Search for the cell housing the specified text and yield its (x, y) center coordinate. 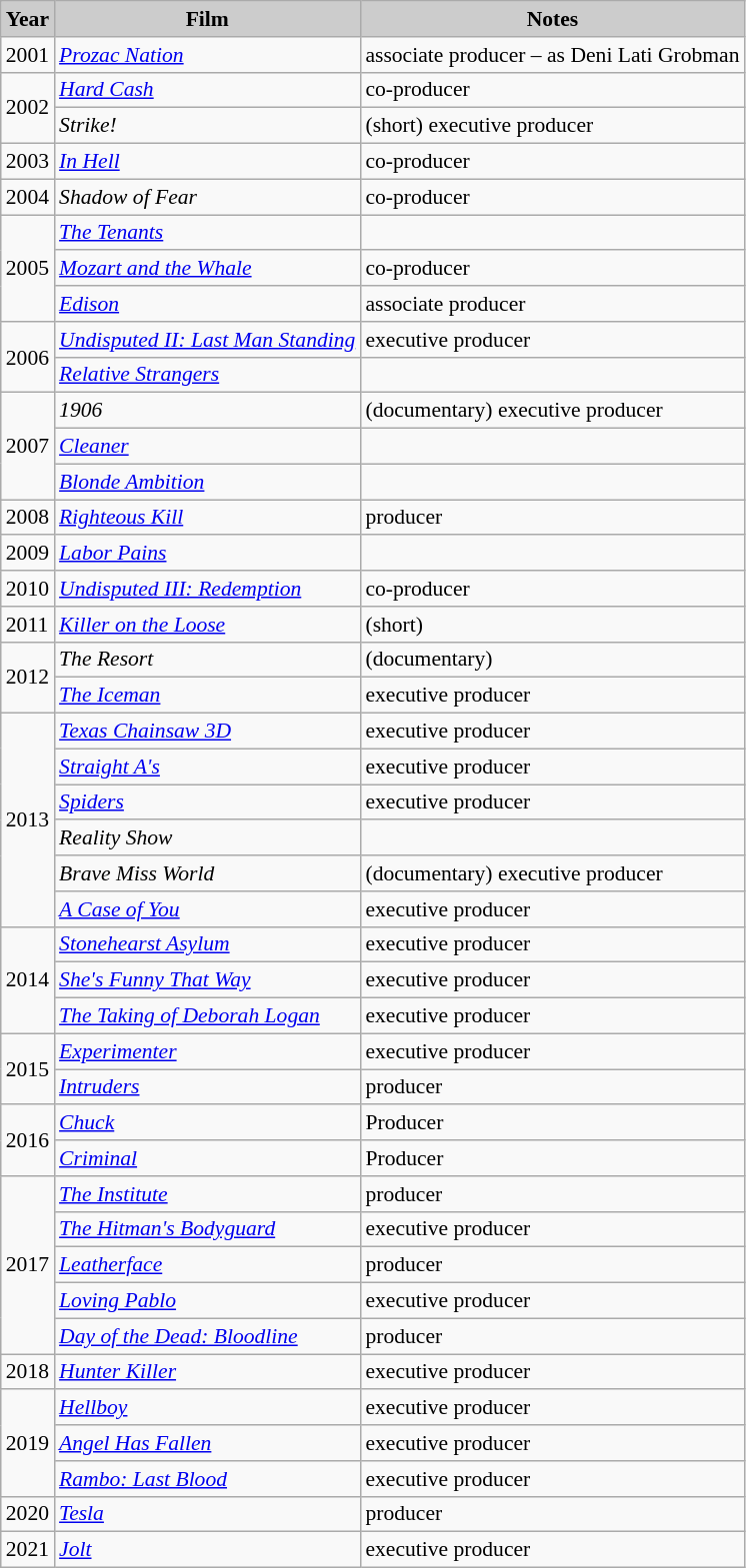
2006 (28, 358)
The Taking of Deborah Logan (207, 1016)
Loving Pablo (207, 1301)
Undisputed II: Last Man Standing (207, 340)
associate producer – as Deni Lati Grobman (552, 55)
2001 (28, 55)
The Hitman's Bodyguard (207, 1229)
1906 (207, 411)
2009 (28, 554)
2018 (28, 1372)
Edison (207, 304)
2015 (28, 1069)
Spiders (207, 802)
2002 (28, 108)
(short) (552, 625)
2016 (28, 1141)
Jolt (207, 1550)
(short) executive producer (552, 126)
2011 (28, 625)
Year (28, 19)
Cleaner (207, 447)
Blonde Ambition (207, 482)
Hellboy (207, 1408)
Reality Show (207, 838)
Rambo: Last Blood (207, 1479)
Criminal (207, 1158)
Mozart and the Whale (207, 269)
2020 (28, 1514)
Day of the Dead: Bloodline (207, 1336)
A Case of You (207, 909)
Straight A's (207, 767)
Shadow of Fear (207, 197)
Intruders (207, 1087)
2021 (28, 1550)
2003 (28, 162)
2013 (28, 820)
2008 (28, 518)
Angel Has Fallen (207, 1443)
Labor Pains (207, 554)
Hunter Killer (207, 1372)
The Tenants (207, 233)
The Institute (207, 1194)
Strike! (207, 126)
The Iceman (207, 696)
2005 (28, 268)
Leatherface (207, 1265)
2014 (28, 979)
2019 (28, 1443)
Prozac Nation (207, 55)
2007 (28, 446)
Killer on the Loose (207, 625)
Brave Miss World (207, 873)
Relative Strangers (207, 375)
Notes (552, 19)
Righteous Kill (207, 518)
Undisputed III: Redemption (207, 589)
Hard Cash (207, 90)
Chuck (207, 1123)
Stonehearst Asylum (207, 944)
Texas Chainsaw 3D (207, 732)
Experimenter (207, 1051)
2017 (28, 1265)
(documentary) (552, 660)
In Hell (207, 162)
She's Funny That Way (207, 980)
Film (207, 19)
The Resort (207, 660)
2004 (28, 197)
Tesla (207, 1514)
2012 (28, 678)
2010 (28, 589)
associate producer (552, 304)
